Output the [x, y] coordinate of the center of the cell containing the given text.  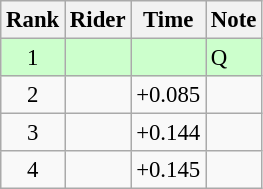
Rider [98, 20]
+0.085 [168, 95]
Time [168, 20]
1 [33, 58]
2 [33, 95]
+0.145 [168, 170]
4 [33, 170]
Q [234, 58]
3 [33, 133]
Note [234, 20]
+0.144 [168, 133]
Rank [33, 20]
